Return [x, y] of the center of cell containing provided text 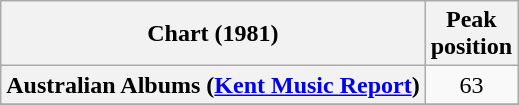
Peakposition [471, 34]
Chart (1981) [213, 34]
63 [471, 85]
Australian Albums (Kent Music Report) [213, 85]
